Return the [X, Y] coordinate for the center point of the cell that contains the specified text.  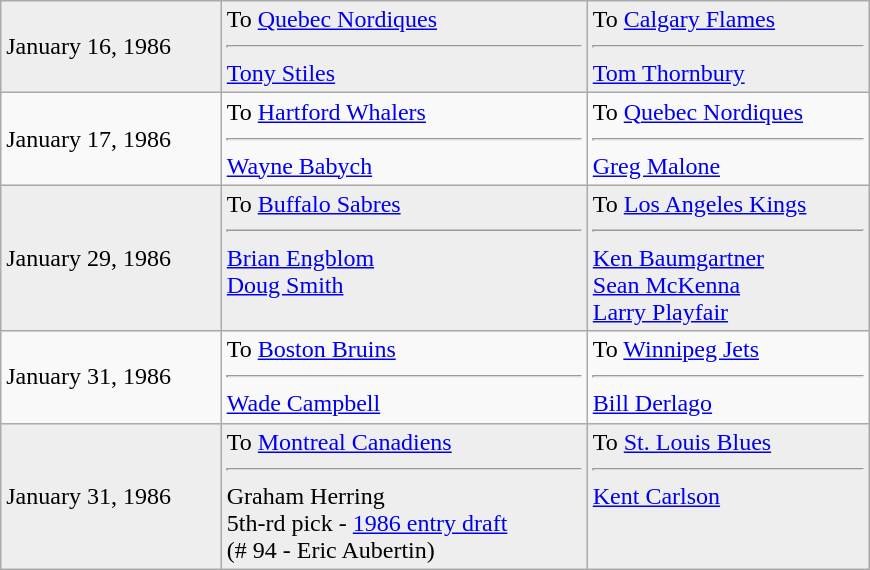
To Boston BruinsWade Campbell [404, 377]
January 17, 1986 [111, 139]
January 29, 1986 [111, 258]
To Calgary FlamesTom Thornbury [728, 47]
January 16, 1986 [111, 47]
To St. Louis BluesKent Carlson [728, 496]
To Buffalo SabresBrian EngblomDoug Smith [404, 258]
To Winnipeg JetsBill Derlago [728, 377]
To Quebec NordiquesTony Stiles [404, 47]
To Los Angeles KingsKen BaumgartnerSean McKennaLarry Playfair [728, 258]
To Montreal CanadiensGraham Herring5th-rd pick - 1986 entry draft(# 94 - Eric Aubertin) [404, 496]
To Hartford WhalersWayne Babych [404, 139]
To Quebec NordiquesGreg Malone [728, 139]
